Locate the cell with the specified text and output its (X, Y) center coordinate. 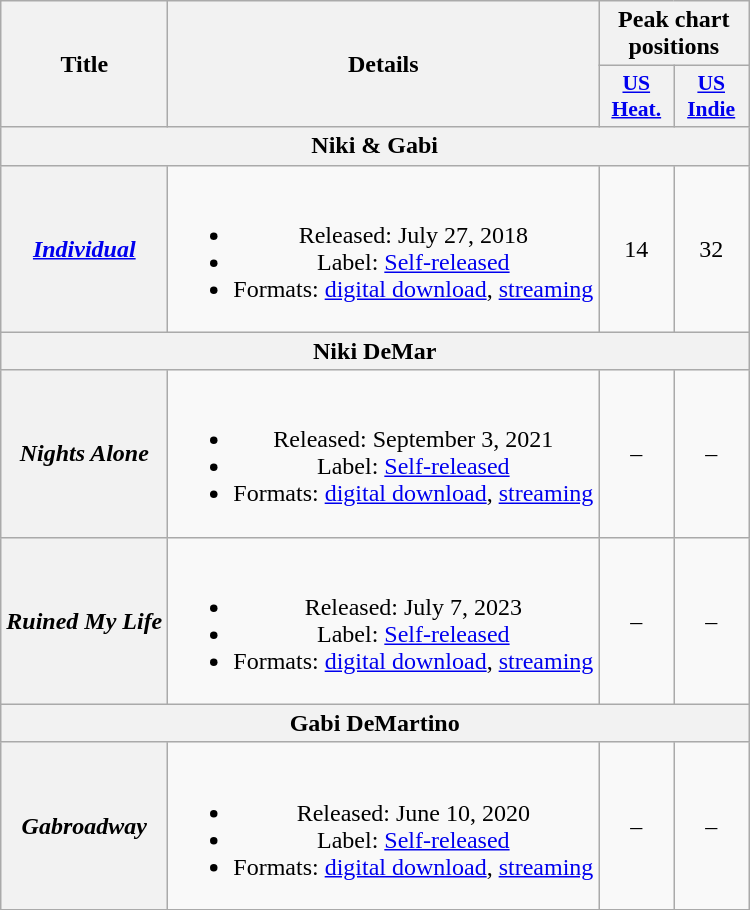
14 (636, 248)
USIndie (712, 96)
Individual (84, 248)
Released: June 10, 2020Label: Self-releasedFormats: digital download, streaming (384, 826)
USHeat. (636, 96)
Niki & Gabi (375, 146)
Details (384, 64)
Gabi DeMartino (375, 723)
Nights Alone (84, 454)
Title (84, 64)
Released: September 3, 2021Label: Self-releasedFormats: digital download, streaming (384, 454)
Released: July 27, 2018Label: Self-releasedFormats: digital download, streaming (384, 248)
32 (712, 248)
Ruined My Life (84, 620)
Released: July 7, 2023Label: Self-releasedFormats: digital download, streaming (384, 620)
Gabroadway (84, 826)
Peak chart positions (674, 34)
Niki DeMar (375, 351)
